From the cell containing the given text, extract its center point as (X, Y) coordinate. 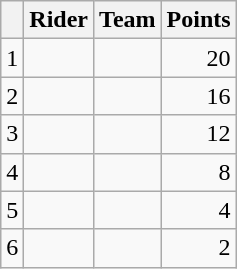
12 (198, 134)
Points (198, 20)
20 (198, 58)
5 (12, 210)
16 (198, 96)
Rider (59, 20)
8 (198, 172)
Team (128, 20)
1 (12, 58)
3 (12, 134)
6 (12, 248)
